Determine the (X, Y) coordinate at the center of the cell enclosing the given text.  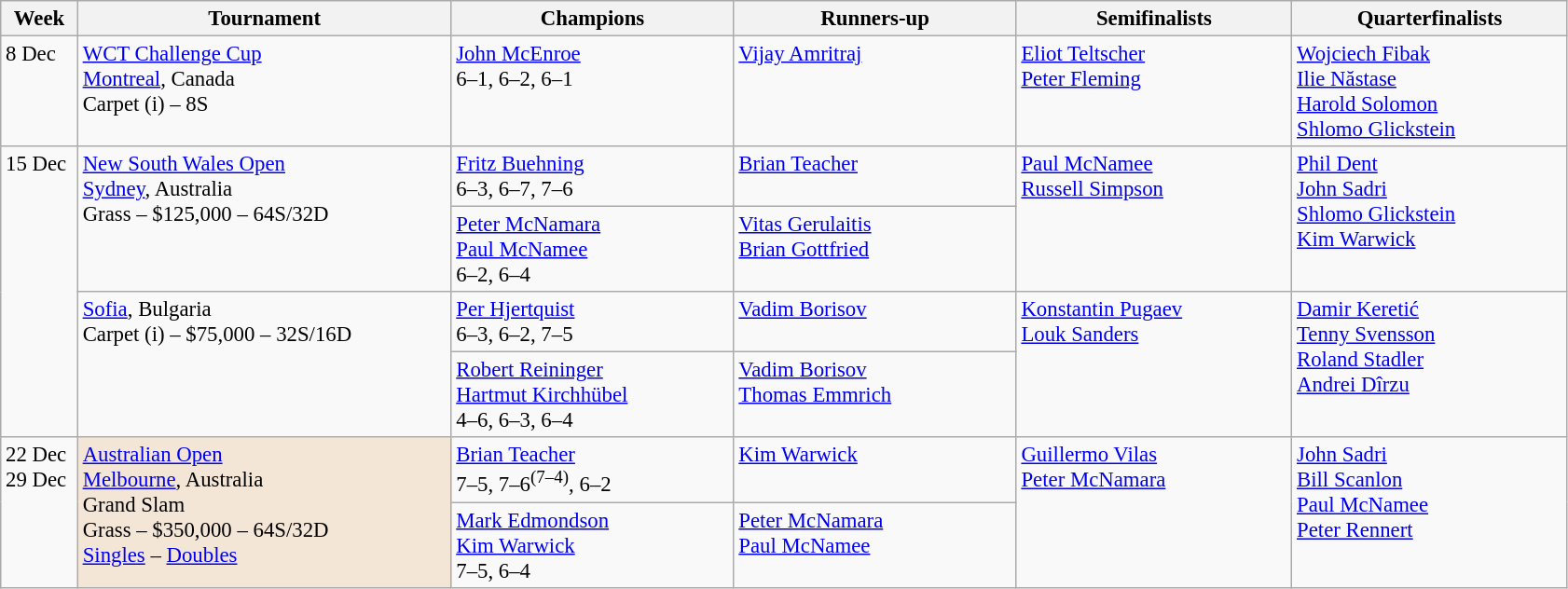
Phil Dent John Sadri Shlomo Glickstein Kim Warwick (1430, 219)
Australian Open Melbourne, Australia Grand Slam Grass – $350,000 – 64S/32D Singles – Doubles (265, 513)
Brian Teacher (874, 177)
New South Wales Open Sydney, Australia Grass – $125,000 – 64S/32D (265, 219)
15 Dec (39, 292)
Paul McNamee Russell Simpson (1154, 219)
WCT Challenge Cup Montreal, Canada Carpet (i) – 8S (265, 91)
Kim Warwick (874, 470)
John McEnroe 6–1, 6–2, 6–1 (593, 91)
Week (39, 19)
Per Hjertquist 6–3, 6–2, 7–5 (593, 322)
Eliot Teltscher Peter Fleming (1154, 91)
Runners-up (874, 19)
22 Dec29 Dec (39, 513)
Semifinalists (1154, 19)
Guillermo Vilas Peter McNamara (1154, 513)
Wojciech Fibak Ilie Năstase Harold Solomon Shlomo Glickstein (1430, 91)
Vitas Gerulaitis Brian Gottfried (874, 250)
Quarterfinalists (1430, 19)
8 Dec (39, 91)
Mark Edmondson Kim Warwick 7–5, 6–4 (593, 545)
Vadim Borisov (874, 322)
Fritz Buehning 6–3, 6–7, 7–6 (593, 177)
Konstantin Pugaev Louk Sanders (1154, 364)
Robert Reininger Hartmut Kirchhübel 4–6, 6–3, 6–4 (593, 395)
Tournament (265, 19)
Peter McNamara Paul McNamee 6–2, 6–4 (593, 250)
Peter McNamara Paul McNamee (874, 545)
John Sadri Bill Scanlon Paul McNamee Peter Rennert (1430, 513)
Damir Keretić Tenny Svensson Roland Stadler Andrei Dîrzu (1430, 364)
Vadim Borisov Thomas Emmrich (874, 395)
Brian Teacher 7–5, 7–6(7–4), 6–2 (593, 470)
Sofia, Bulgaria Carpet (i) – $75,000 – 32S/16D (265, 364)
Champions (593, 19)
Vijay Amritraj (874, 91)
